Determine the [x, y] coordinate at the center of the cell enclosing the given text.  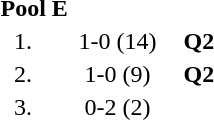
1-0 (14) [118, 41]
1-0 (9) [118, 74]
